From the cell containing the given text, extract its center point as [x, y] coordinate. 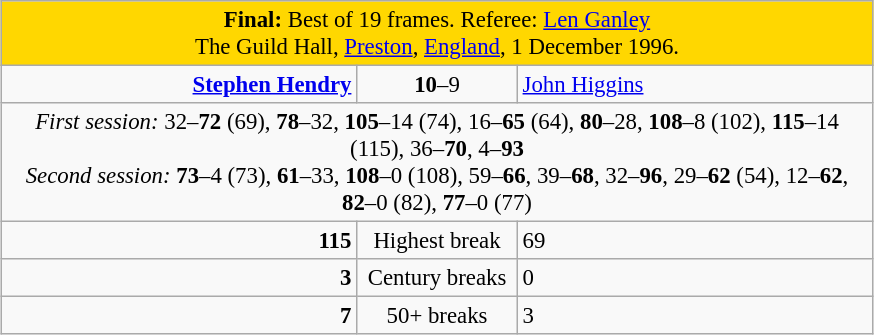
115 [179, 241]
Final: Best of 19 frames. Referee: Len GanleyThe Guild Hall, Preston, England, 1 December 1996. [437, 34]
Highest break [438, 241]
Stephen Hendry [179, 85]
69 [695, 241]
10–9 [438, 85]
0 [695, 278]
Century breaks [438, 278]
7 [179, 316]
John Higgins [695, 85]
50+ breaks [438, 316]
